Pinpoint the cell where the given text exists, returning its [x, y] midpoint coordinate. 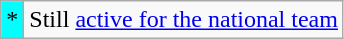
Still active for the national team [184, 20]
* [12, 20]
